Scan for the cell matching the given text and deliver its (X, Y) coordinate at center. 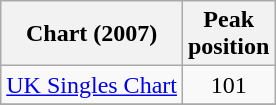
Peakposition (228, 34)
101 (228, 85)
UK Singles Chart (92, 85)
Chart (2007) (92, 34)
